Capture the cell that displays the provided text and extract its [X, Y] central coordinate. 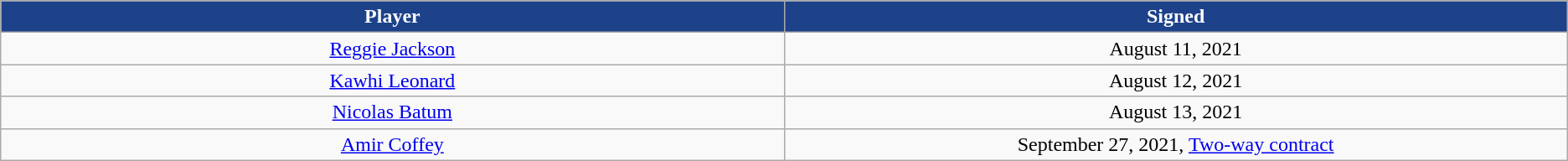
Nicolas Batum [392, 112]
Player [392, 17]
August 13, 2021 [1176, 112]
August 11, 2021 [1176, 49]
Kawhi Leonard [392, 80]
Reggie Jackson [392, 49]
Signed [1176, 17]
Amir Coffey [392, 144]
September 27, 2021, Two-way contract [1176, 144]
August 12, 2021 [1176, 80]
